Locate the cell with the specified text and output its (x, y) center coordinate. 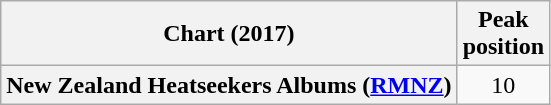
10 (503, 85)
Chart (2017) (229, 34)
Peak position (503, 34)
New Zealand Heatseekers Albums (RMNZ) (229, 85)
